Output the [x, y] coordinate of the center of the cell containing the given text.  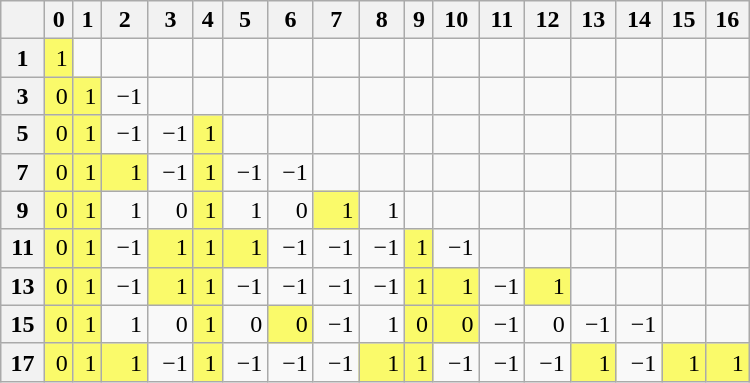
12 [548, 20]
14 [639, 20]
16 [727, 20]
4 [208, 20]
10 [456, 20]
8 [382, 20]
6 [291, 20]
17 [23, 362]
2 [125, 20]
